Search for the cell housing the specified text and yield its [x, y] center coordinate. 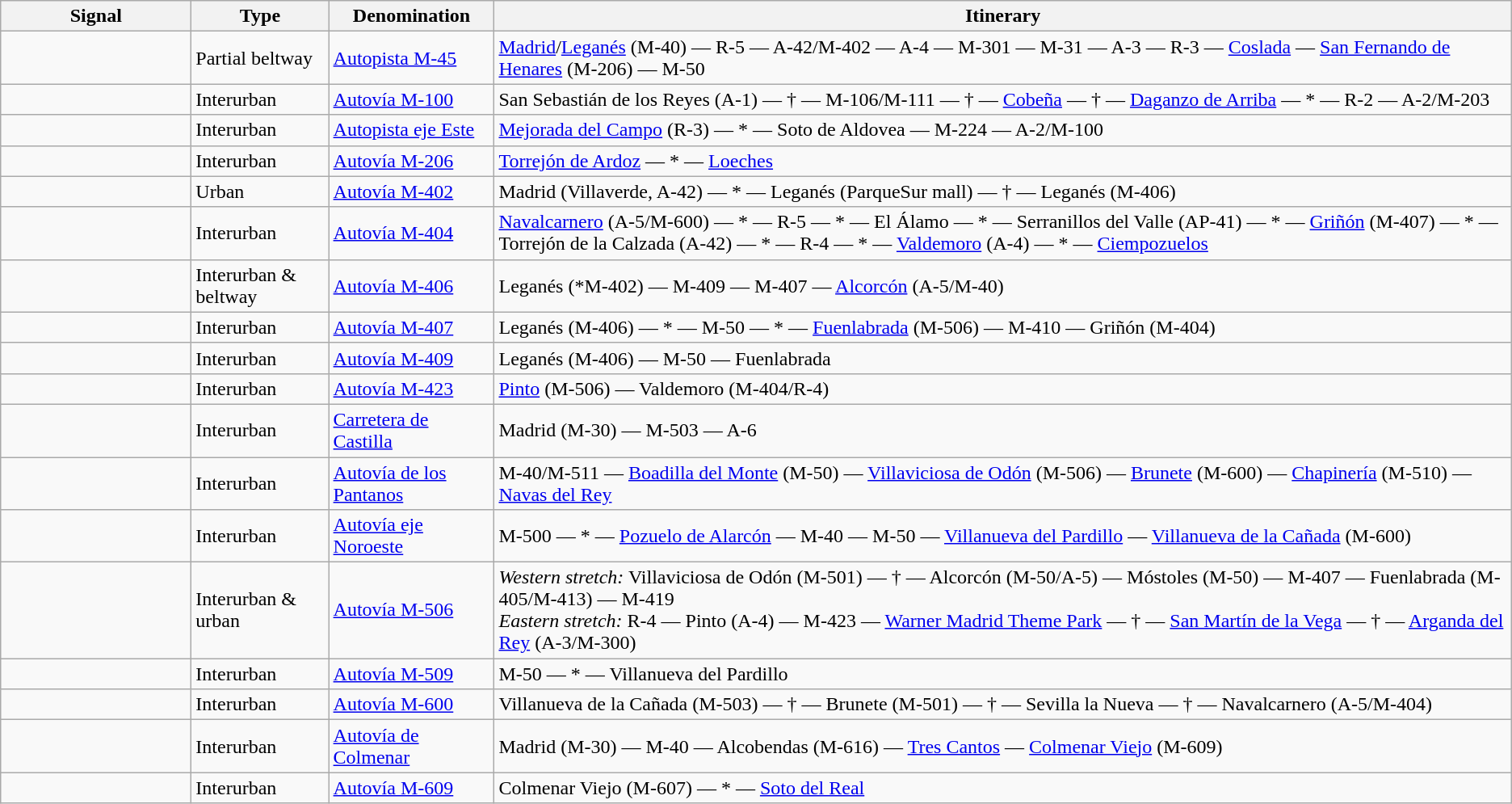
Autovía M-609 [412, 788]
Madrid/Leganés (M-40) — R-5 — A-42/M-402 — A-4 — M-301 — M-31 — A-3 — R-3 — Coslada — San Fernando de Henares (M-206) — M-50 [1003, 58]
Colmenar Viejo (M-607) — * — Soto del Real [1003, 788]
Itinerary [1003, 16]
Autovía M-402 [412, 192]
Autovía de Colmenar [412, 747]
Autovía M-100 [412, 99]
Urban [260, 192]
Leganés (M-406) — * — M-50 — * — Fuenlabrada (M-506) — M-410 — Griñón (M-404) [1003, 327]
Pinto (M-506) — Valdemoro (M-404/R-4) [1003, 389]
Autovía M-509 [412, 674]
Madrid (M-30) — M-40 — Alcobendas (M-616) — Tres Cantos — Colmenar Viejo (M-609) [1003, 747]
Leganés (*M-402) — M-409 — M-407 — Alcorcón (A-5/M-40) [1003, 286]
Mejorada del Campo (R-3) — * — Soto de Aldovea — M-224 — A-2/M-100 [1003, 130]
Interurban & urban [260, 611]
Autovía M-206 [412, 161]
Autovía M-506 [412, 611]
Torrejón de Ardoz — * — Loeches [1003, 161]
Autovía M-407 [412, 327]
San Sebastián de los Reyes (A-1) — † — M-106/M-111 — † — Cobeña — † — Daganzo de Arriba — * — R-2 — A-2/M-203 [1003, 99]
Autovía M-406 [412, 286]
Autovía M-409 [412, 358]
Autopista eje Este [412, 130]
Leganés (M-406) — M-50 — Fuenlabrada [1003, 358]
Partial beltway [260, 58]
Madrid (Villaverde, A-42) — * — Leganés (ParqueSur mall) — † — Leganés (M-406) [1003, 192]
Type [260, 16]
Autovía eje Noroeste [412, 537]
Denomination [412, 16]
Autovía M-600 [412, 705]
Villanueva de la Cañada (M-503) — † — Brunete (M-501) — † — Sevilla la Nueva — † — Navalcarnero (A-5/M-404) [1003, 705]
M-50 — * — Villanueva del Pardillo [1003, 674]
Interurban & beltway [260, 286]
Carretera de Castilla [412, 430]
Autopista M-45 [412, 58]
Signal [96, 16]
Autovía M-404 [412, 233]
Autovía de los Pantanos [412, 483]
M-500 — * — Pozuelo de Alarcón — M-40 — M-50 — Villanueva del Pardillo — Villanueva de la Cañada (M-600) [1003, 537]
M-40/M-511 — Boadilla del Monte (M-50) — Villaviciosa de Odón (M-506) — Brunete (M-600) — Chapinería (M-510) — Navas del Rey [1003, 483]
Autovía M-423 [412, 389]
Madrid (M-30) — M-503 — A-6 [1003, 430]
